Capture the cell that displays the provided text and extract its [x, y] central coordinate. 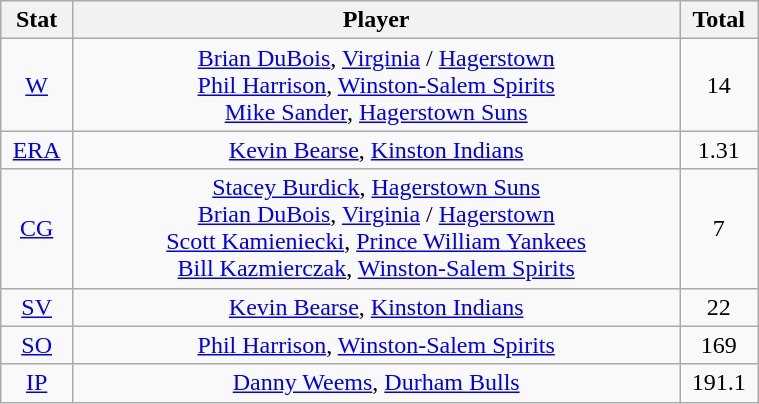
Player [376, 20]
ERA [37, 150]
IP [37, 383]
SV [37, 307]
Phil Harrison, Winston-Salem Spirits [376, 345]
W [37, 85]
7 [719, 228]
Brian DuBois, Virginia / Hagerstown Phil Harrison, Winston-Salem Spirits Mike Sander, Hagerstown Suns [376, 85]
SO [37, 345]
169 [719, 345]
191.1 [719, 383]
1.31 [719, 150]
Stacey Burdick, Hagerstown Suns Brian DuBois, Virginia / Hagerstown Scott Kamieniecki, Prince William Yankees Bill Kazmierczak, Winston-Salem Spirits [376, 228]
22 [719, 307]
Stat [37, 20]
Total [719, 20]
Danny Weems, Durham Bulls [376, 383]
CG [37, 228]
14 [719, 85]
